Find where the given text appears and provide that cell's center as (X, Y) coordinate. 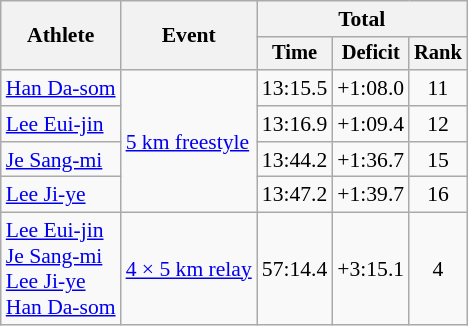
Total (362, 19)
+1:36.7 (370, 160)
11 (438, 88)
Athlete (61, 36)
Han Da-som (61, 88)
Lee Eui-jinJe Sang-miLee Ji-yeHan Da-som (61, 269)
13:44.2 (294, 160)
13:47.2 (294, 195)
13:16.9 (294, 124)
+3:15.1 (370, 269)
12 (438, 124)
Je Sang-mi (61, 160)
4 (438, 269)
+1:08.0 (370, 88)
+1:09.4 (370, 124)
15 (438, 160)
Lee Eui-jin (61, 124)
+1:39.7 (370, 195)
Deficit (370, 54)
13:15.5 (294, 88)
Event (189, 36)
4 × 5 km relay (189, 269)
5 km freestyle (189, 141)
Rank (438, 54)
57:14.4 (294, 269)
Lee Ji-ye (61, 195)
Time (294, 54)
16 (438, 195)
